Pinpoint the cell where the given text exists, returning its [X, Y] midpoint coordinate. 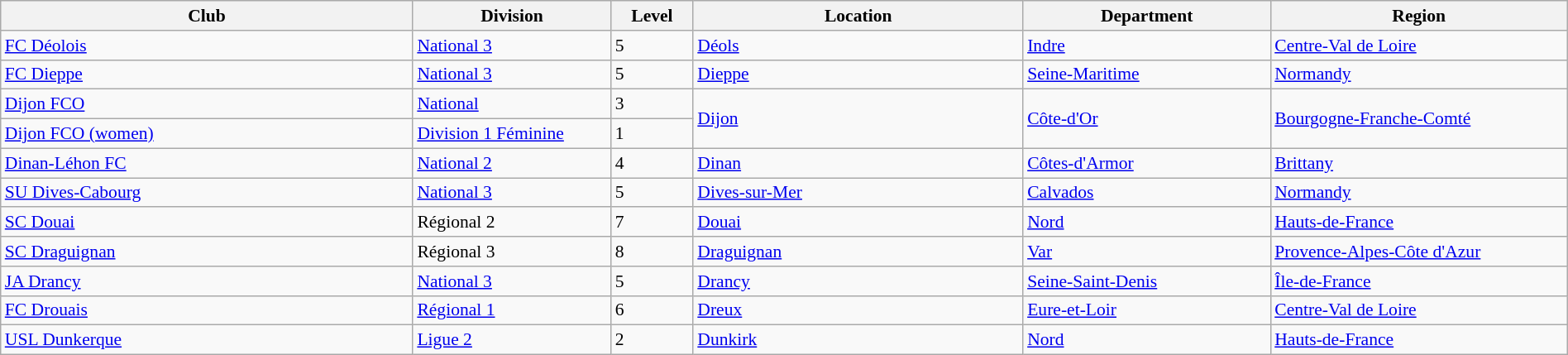
Régional 1 [511, 310]
Dieppe [858, 74]
SC Draguignan [207, 252]
Department [1146, 16]
FC Drouais [207, 310]
Dinan [858, 163]
Seine-Saint-Denis [1146, 281]
8 [653, 252]
Dunkirk [858, 340]
Club [207, 16]
Île-de-France [1419, 281]
Côtes-d'Armor [1146, 163]
4 [653, 163]
Dreux [858, 310]
Dives-sur-Mer [858, 193]
Dijon FCO (women) [207, 134]
SC Douai [207, 223]
2 [653, 340]
Region [1419, 16]
USL Dunkerque [207, 340]
Régional 3 [511, 252]
Bourgogne-Franche-Comté [1419, 119]
Brittany [1419, 163]
Level [653, 16]
FC Dieppe [207, 74]
Drancy [858, 281]
3 [653, 104]
SU Dives-Cabourg [207, 193]
Dijon FCO [207, 104]
Var [1146, 252]
7 [653, 223]
Calvados [1146, 193]
Dijon [858, 119]
Dinan-Léhon FC [207, 163]
Location [858, 16]
National [511, 104]
JA Drancy [207, 281]
National 2 [511, 163]
Régional 2 [511, 223]
Indre [1146, 46]
Division [511, 16]
Provence-Alpes-Côte d'Azur [1419, 252]
Division 1 Féminine [511, 134]
Déols [858, 46]
1 [653, 134]
Douai [858, 223]
FC Déolois [207, 46]
Ligue 2 [511, 340]
Côte-d'Or [1146, 119]
6 [653, 310]
Draguignan [858, 252]
Eure-et-Loir [1146, 310]
Seine-Maritime [1146, 74]
